Scan for the cell matching the given text and deliver its [x, y] coordinate at center. 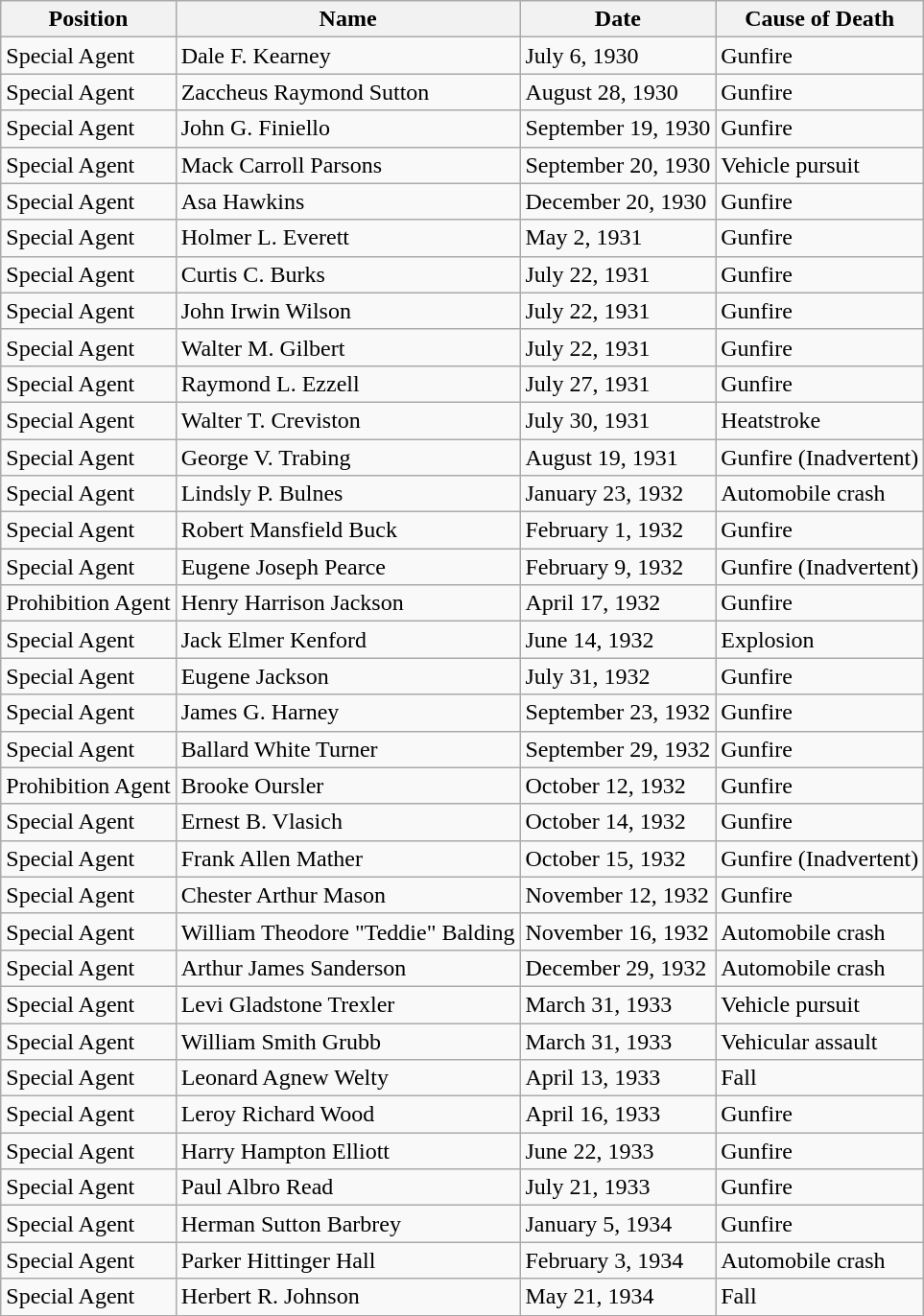
August 19, 1931 [618, 458]
June 22, 1933 [618, 1151]
Leonard Agnew Welty [347, 1078]
Levi Gladstone Trexler [347, 1004]
Jack Elmer Kenford [347, 640]
April 13, 1933 [618, 1078]
Dale F. Kearney [347, 56]
September 23, 1932 [618, 713]
James G. Harney [347, 713]
Herman Sutton Barbrey [347, 1224]
Parker Hittinger Hall [347, 1260]
John G. Finiello [347, 129]
Cause of Death [819, 19]
November 12, 1932 [618, 895]
Robert Mansfield Buck [347, 530]
Holmer L. Everett [347, 238]
January 23, 1932 [618, 494]
July 31, 1932 [618, 676]
July 21, 1933 [618, 1187]
Brooke Oursler [347, 786]
Herbert R. Johnson [347, 1297]
July 30, 1931 [618, 420]
July 27, 1931 [618, 384]
September 19, 1930 [618, 129]
Date [618, 19]
Walter M. Gilbert [347, 347]
George V. Trabing [347, 458]
Ernest B. Vlasich [347, 822]
Harry Hampton Elliott [347, 1151]
Walter T. Creviston [347, 420]
May 21, 1934 [618, 1297]
September 29, 1932 [618, 749]
John Irwin Wilson [347, 311]
Mack Carroll Parsons [347, 165]
Raymond L. Ezzell [347, 384]
April 16, 1933 [618, 1115]
Chester Arthur Mason [347, 895]
December 20, 1930 [618, 201]
Paul Albro Read [347, 1187]
Eugene Jackson [347, 676]
Vehicular assault [819, 1041]
Henry Harrison Jackson [347, 603]
Leroy Richard Wood [347, 1115]
Ballard White Turner [347, 749]
July 6, 1930 [618, 56]
August 28, 1930 [618, 92]
January 5, 1934 [618, 1224]
October 12, 1932 [618, 786]
Name [347, 19]
Asa Hawkins [347, 201]
Arthur James Sanderson [347, 968]
June 14, 1932 [618, 640]
Explosion [819, 640]
October 15, 1932 [618, 858]
Curtis C. Burks [347, 274]
Position [88, 19]
Lindsly P. Bulnes [347, 494]
February 3, 1934 [618, 1260]
November 16, 1932 [618, 931]
Zaccheus Raymond Sutton [347, 92]
William Smith Grubb [347, 1041]
April 17, 1932 [618, 603]
Heatstroke [819, 420]
September 20, 1930 [618, 165]
Eugene Joseph Pearce [347, 567]
William Theodore "Teddie" Balding [347, 931]
February 1, 1932 [618, 530]
Frank Allen Mather [347, 858]
December 29, 1932 [618, 968]
February 9, 1932 [618, 567]
October 14, 1932 [618, 822]
May 2, 1931 [618, 238]
